Detect which cell encompasses the target text, then output its (x, y) center coordinate. 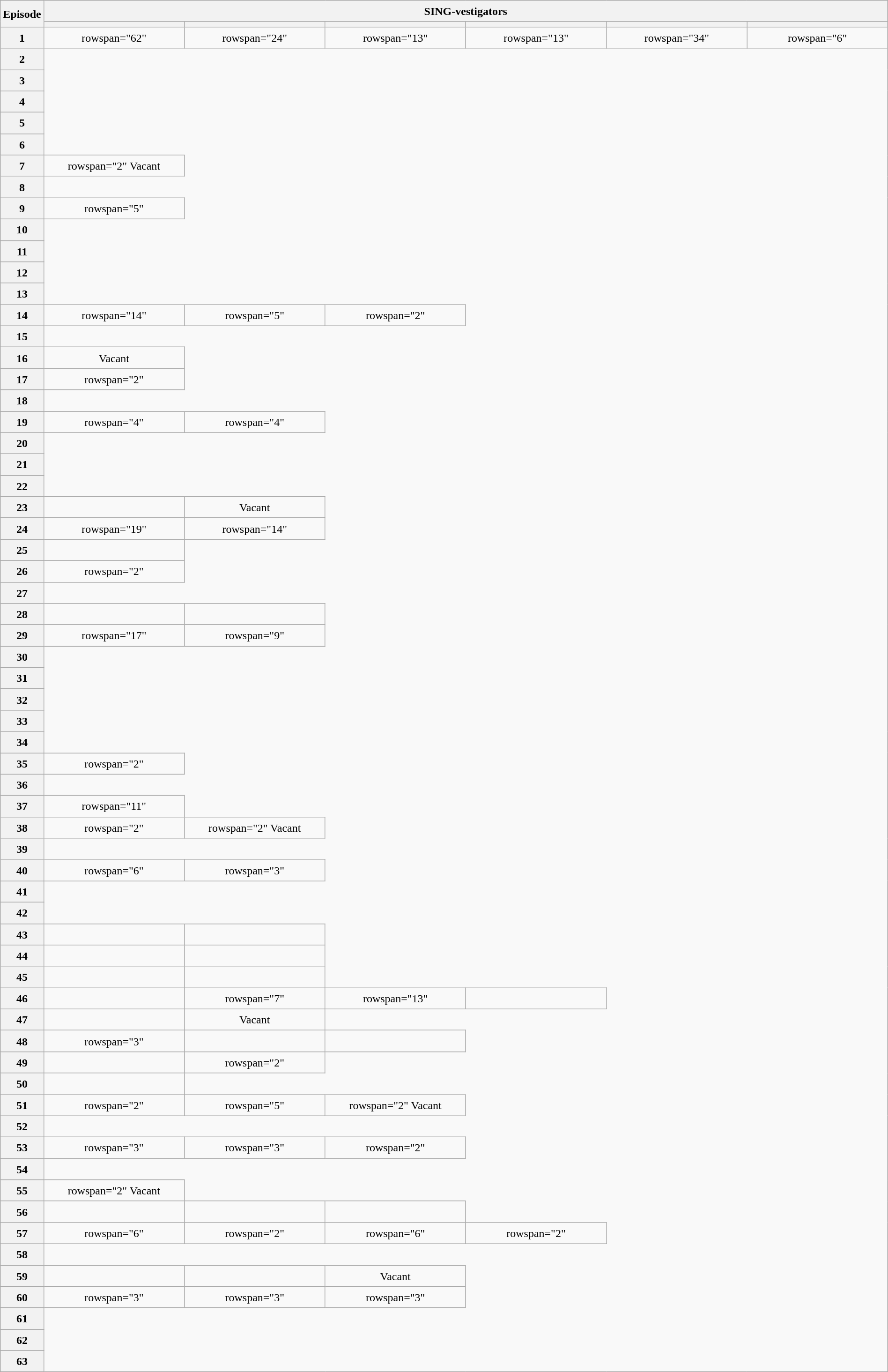
25 (22, 550)
47 (22, 1020)
6 (22, 144)
58 (22, 1254)
5 (22, 123)
26 (22, 571)
54 (22, 1169)
2 (22, 59)
Episode (22, 14)
51 (22, 1105)
41 (22, 892)
39 (22, 849)
rowspan="24" (255, 37)
14 (22, 315)
15 (22, 336)
rowspan="62" (114, 37)
50 (22, 1084)
13 (22, 294)
56 (22, 1212)
SING-vestigators (466, 11)
11 (22, 251)
22 (22, 486)
42 (22, 913)
33 (22, 721)
17 (22, 379)
10 (22, 230)
45 (22, 977)
62 (22, 1340)
12 (22, 273)
9 (22, 209)
28 (22, 614)
59 (22, 1276)
36 (22, 785)
57 (22, 1233)
38 (22, 828)
49 (22, 1062)
19 (22, 422)
rowspan="11" (114, 806)
40 (22, 870)
7 (22, 166)
60 (22, 1297)
30 (22, 657)
24 (22, 529)
rowspan="19" (114, 529)
32 (22, 700)
53 (22, 1148)
63 (22, 1361)
27 (22, 593)
3 (22, 80)
44 (22, 956)
52 (22, 1126)
8 (22, 187)
43 (22, 934)
31 (22, 678)
rowspan="9" (255, 635)
21 (22, 465)
rowspan="7" (255, 999)
48 (22, 1041)
1 (22, 37)
23 (22, 507)
61 (22, 1319)
rowspan="34" (677, 37)
55 (22, 1191)
35 (22, 763)
18 (22, 401)
29 (22, 635)
4 (22, 102)
46 (22, 999)
rowspan="17" (114, 635)
34 (22, 742)
20 (22, 443)
37 (22, 806)
16 (22, 358)
